Output the [x, y] coordinate of the center of the cell containing the given text.  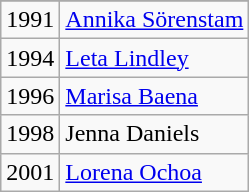
1991 [30, 20]
Lorena Ochoa [154, 172]
1994 [30, 58]
Jenna Daniels [154, 134]
1996 [30, 96]
2001 [30, 172]
1998 [30, 134]
Annika Sörenstam [154, 20]
Leta Lindley [154, 58]
Marisa Baena [154, 96]
